Provide the (x, y) coordinate of the cell's center where the given text is located.  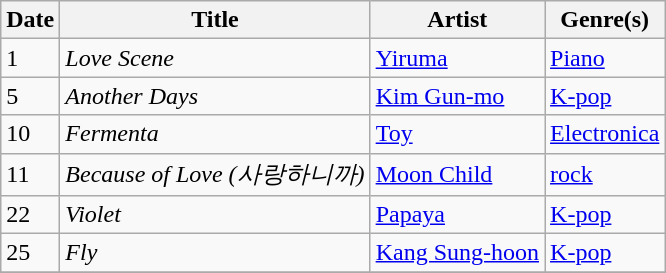
rock (605, 174)
Kang Sung-hoon (457, 253)
Piano (605, 58)
Genre(s) (605, 20)
Fly (215, 253)
Because of Love (사랑하니까) (215, 174)
Moon Child (457, 174)
11 (30, 174)
Toy (457, 134)
Another Days (215, 96)
Papaya (457, 215)
Title (215, 20)
5 (30, 96)
10 (30, 134)
Kim Gun-mo (457, 96)
Love Scene (215, 58)
Electronica (605, 134)
25 (30, 253)
Date (30, 20)
Artist (457, 20)
22 (30, 215)
Fermenta (215, 134)
Violet (215, 215)
1 (30, 58)
Yiruma (457, 58)
